Return the [X, Y] coordinate for the center point of the cell that contains the specified text.  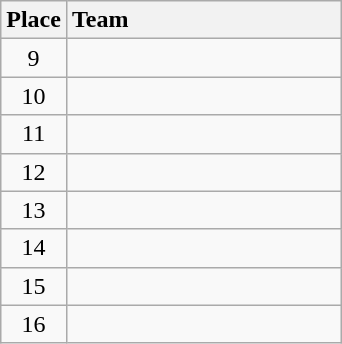
9 [34, 58]
14 [34, 248]
13 [34, 210]
12 [34, 172]
Place [34, 20]
15 [34, 286]
16 [34, 324]
Team [204, 20]
11 [34, 134]
10 [34, 96]
